Locate the cell with the specified text and output its (X, Y) center coordinate. 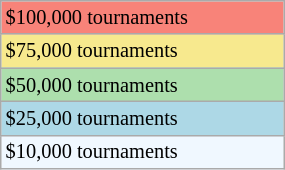
$100,000 tournaments (142, 17)
$25,000 tournaments (142, 118)
$75,000 tournaments (142, 51)
$50,000 tournaments (142, 85)
$10,000 tournaments (142, 152)
